Extract the [x, y] coordinate from the center of the cell holding the provided text.  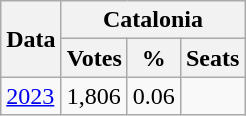
Seats [212, 58]
0.06 [154, 96]
Data [31, 39]
1,806 [94, 96]
Catalonia [153, 20]
% [154, 58]
Votes [94, 58]
2023 [31, 96]
